Locate the cell with the specified text and output its (X, Y) center coordinate. 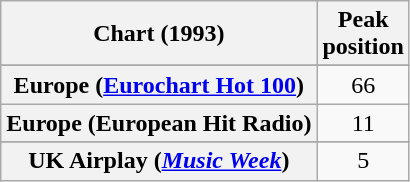
UK Airplay (Music Week) (159, 161)
11 (363, 123)
Chart (1993) (159, 34)
66 (363, 85)
Peakposition (363, 34)
Europe (European Hit Radio) (159, 123)
Europe (Eurochart Hot 100) (159, 85)
5 (363, 161)
